For the text-containing cell, return its midpoint in [x, y] coordinate format. 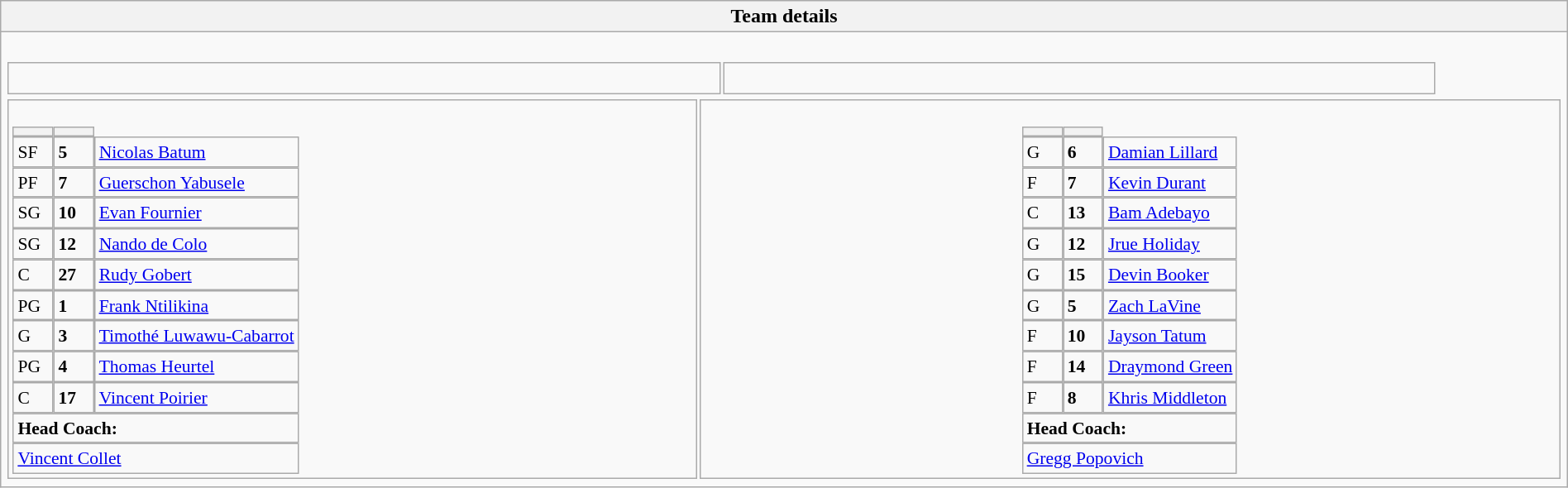
PF [33, 182]
4 [74, 367]
Damian Lillard [1170, 152]
13 [1083, 213]
Guerschon Yabusele [197, 182]
27 [74, 275]
8 [1083, 397]
17 [74, 397]
Gregg Popovich [1130, 458]
Devin Booker [1170, 275]
Rudy Gobert [197, 275]
Nando de Colo [197, 243]
Bam Adebayo [1170, 213]
Zach LaVine [1170, 304]
3 [74, 336]
Draymond Green [1170, 367]
Vincent Poirier [197, 397]
14 [1083, 367]
Evan Fournier [197, 213]
15 [1083, 275]
Jrue Holiday [1170, 243]
Khris Middleton [1170, 397]
Thomas Heurtel [197, 367]
Jayson Tatum [1170, 336]
Nicolas Batum [197, 152]
Timothé Luwawu-Cabarrot [197, 336]
1 [74, 304]
Team details [784, 17]
6 [1083, 152]
Kevin Durant [1170, 182]
Frank Ntilikina [197, 304]
Vincent Collet [156, 458]
SF [33, 152]
